Capture the cell that displays the provided text and extract its (X, Y) central coordinate. 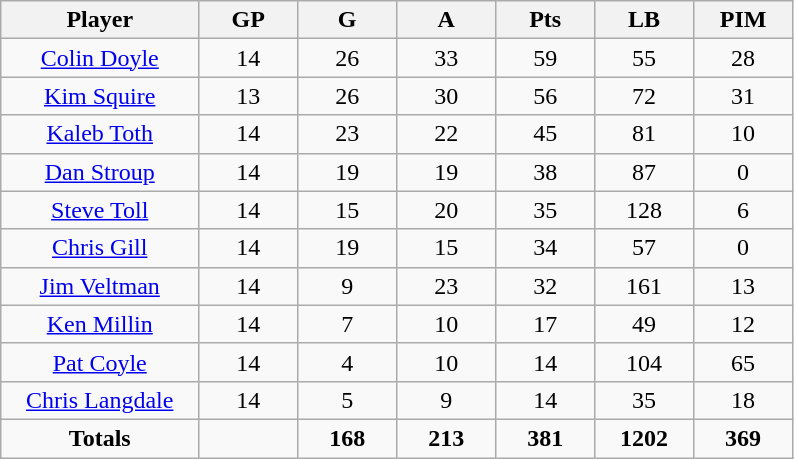
Chris Gill (100, 248)
33 (446, 58)
LB (644, 20)
45 (546, 134)
Pts (546, 20)
81 (644, 134)
381 (546, 438)
Jim Veltman (100, 286)
Kim Squire (100, 96)
A (446, 20)
7 (348, 324)
31 (744, 96)
Dan Stroup (100, 172)
55 (644, 58)
Ken Millin (100, 324)
18 (744, 400)
4 (348, 362)
32 (546, 286)
Pat Coyle (100, 362)
6 (744, 210)
213 (446, 438)
38 (546, 172)
49 (644, 324)
22 (446, 134)
161 (644, 286)
72 (644, 96)
20 (446, 210)
Steve Toll (100, 210)
G (348, 20)
Totals (100, 438)
17 (546, 324)
Chris Langdale (100, 400)
104 (644, 362)
28 (744, 58)
GP (248, 20)
87 (644, 172)
Colin Doyle (100, 58)
168 (348, 438)
1202 (644, 438)
59 (546, 58)
65 (744, 362)
128 (644, 210)
57 (644, 248)
PIM (744, 20)
34 (546, 248)
Player (100, 20)
56 (546, 96)
369 (744, 438)
30 (446, 96)
5 (348, 400)
12 (744, 324)
Kaleb Toth (100, 134)
